Locate the cell with the specified text and output its (x, y) center coordinate. 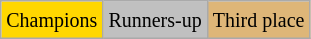
Runners-up (155, 20)
Third place (258, 20)
Champions (52, 20)
